For the text-containing cell, return its midpoint in (X, Y) coordinate format. 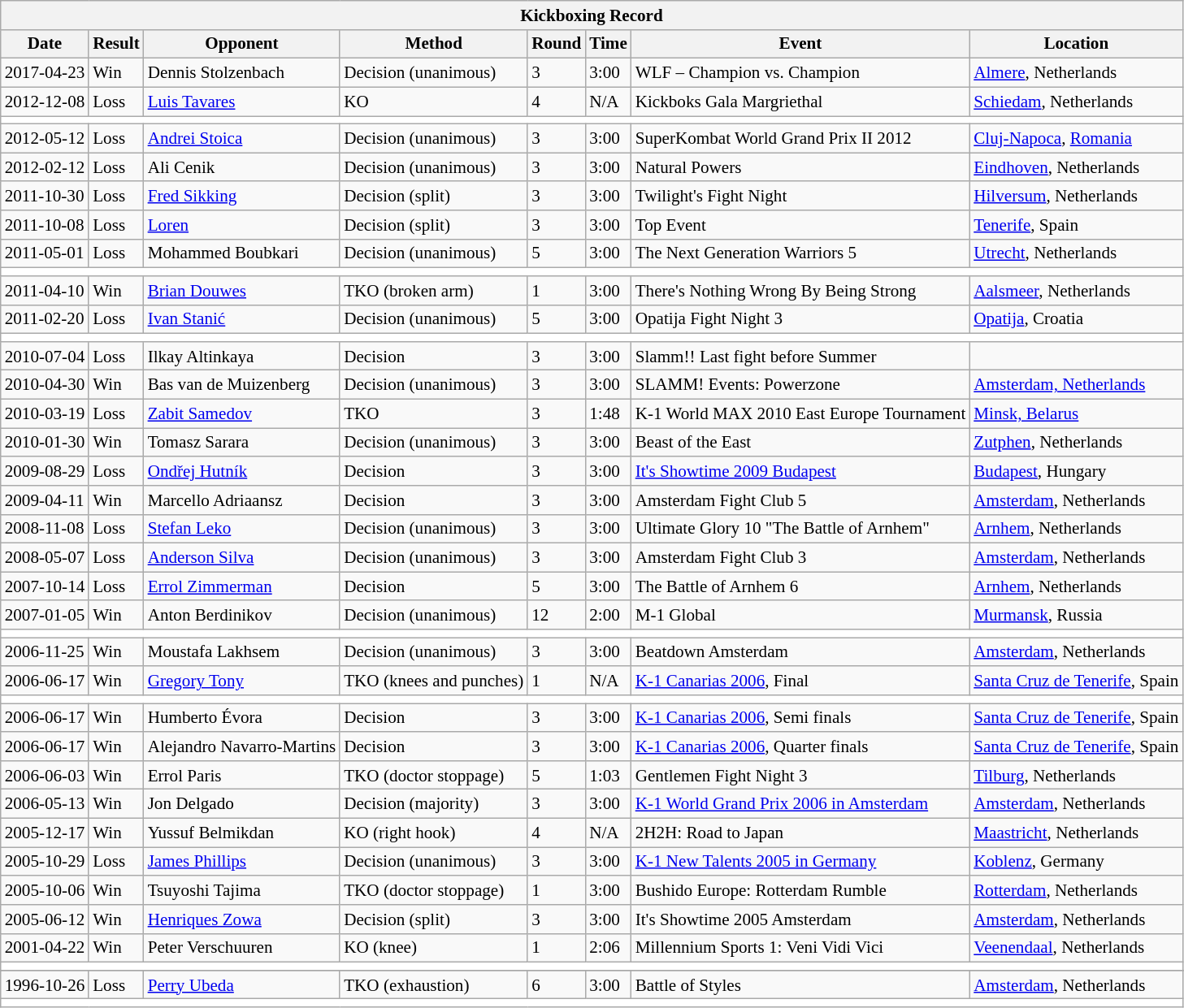
2010-07-04 (45, 356)
K-1 World Grand Prix 2006 in Amsterdam (801, 804)
Utrecht, Netherlands (1076, 253)
12 (556, 614)
Millennium Sports 1: Veni Vidi Vici (801, 947)
2005-06-12 (45, 919)
Andrei Stoica (242, 138)
It's Showtime 2009 Budapest (801, 471)
Cluj-Napoca, Romania (1076, 138)
2001-04-22 (45, 947)
Almere, Netherlands (1076, 73)
TKO (434, 413)
Alejandro Navarro-Martins (242, 746)
SLAMM! Events: Powerzone (801, 385)
Natural Powers (801, 167)
Tomasz Sarara (242, 442)
Ali Cenik (242, 167)
Beast of the East (801, 442)
Tenerife, Spain (1076, 224)
2007-10-14 (45, 586)
Amsterdam Fight Club 3 (801, 557)
2008-11-08 (45, 528)
2011-10-30 (45, 195)
Veenendaal, Netherlands (1076, 947)
Round (556, 44)
2008-05-07 (45, 557)
SuperKombat World Grand Prix II 2012 (801, 138)
Ultimate Glory 10 "The Battle of Arnhem" (801, 528)
2017-04-23 (45, 73)
Errol Paris (242, 775)
Opponent (242, 44)
2007-01-05 (45, 614)
Opatija Fight Night 3 (801, 318)
TKO (exhaustion) (434, 984)
KO (knee) (434, 947)
2010-01-30 (45, 442)
Twilight's Fight Night (801, 195)
2005-12-17 (45, 832)
Perry Ubeda (242, 984)
2006-06-03 (45, 775)
1996-10-26 (45, 984)
Ivan Stanić (242, 318)
Date (45, 44)
2006-05-13 (45, 804)
Luis Tavares (242, 101)
1:48 (608, 413)
2009-04-11 (45, 500)
There's Nothing Wrong By Being Strong (801, 291)
Hilversum, Netherlands (1076, 195)
KO (434, 101)
2011-05-01 (45, 253)
Decision (majority) (434, 804)
Anderson Silva (242, 557)
Bushido Europe: Rotterdam Rumble (801, 890)
WLF – Champion vs. Champion (801, 73)
Fred Sikking (242, 195)
Humberto Évora (242, 718)
James Phillips (242, 861)
Zabit Samedov (242, 413)
KO (right hook) (434, 832)
Stefan Leko (242, 528)
Ondřej Hutník (242, 471)
Marcello Adriaansz (242, 500)
K-1 World MAX 2010 East Europe Tournament (801, 413)
Koblenz, Germany (1076, 861)
Brian Douwes (242, 291)
6 (556, 984)
Tsuyoshi Tajima (242, 890)
Errol Zimmerman (242, 586)
Gentlemen Fight Night 3 (801, 775)
2H2H: Road to Japan (801, 832)
2012-12-08 (45, 101)
Schiedam, Netherlands (1076, 101)
2010-03-19 (45, 413)
Zutphen, Netherlands (1076, 442)
Beatdown Amsterdam (801, 651)
Peter Verschuuren (242, 947)
Event (801, 44)
Kickboks Gala Margriethal (801, 101)
The Next Generation Warriors 5 (801, 253)
Loren (242, 224)
Slamm!! Last fight before Summer (801, 356)
Kickboxing Record (592, 15)
TKO (knees and punches) (434, 681)
Murmansk, Russia (1076, 614)
2:06 (608, 947)
Aalsmeer, Netherlands (1076, 291)
Location (1076, 44)
It's Showtime 2005 Amsterdam (801, 919)
2005-10-29 (45, 861)
Result (115, 44)
2012-05-12 (45, 138)
K-1 Canarias 2006, Final (801, 681)
K-1 Canarias 2006, Quarter finals (801, 746)
TKO (broken arm) (434, 291)
Tilburg, Netherlands (1076, 775)
Rotterdam, Netherlands (1076, 890)
Amsterdam Fight Club 5 (801, 500)
1:03 (608, 775)
2011-10-08 (45, 224)
Ilkay Altinkaya (242, 356)
Opatija, Croatia (1076, 318)
2009-08-29 (45, 471)
Jon Delgado (242, 804)
2012-02-12 (45, 167)
Eindhoven, Netherlands (1076, 167)
Yussuf Belmikdan (242, 832)
2011-04-10 (45, 291)
Bas van de Muizenberg (242, 385)
Moustafa Lakhsem (242, 651)
2:00 (608, 614)
Battle of Styles (801, 984)
Top Event (801, 224)
Time (608, 44)
Maastricht, Netherlands (1076, 832)
Budapest, Hungary (1076, 471)
Henriques Zowa (242, 919)
Method (434, 44)
2010-04-30 (45, 385)
M-1 Global (801, 614)
2006-11-25 (45, 651)
Gregory Tony (242, 681)
Dennis Stolzenbach (242, 73)
Mohammed Boubkari (242, 253)
2005-10-06 (45, 890)
2011-02-20 (45, 318)
The Battle of Arnhem 6 (801, 586)
K-1 Canarias 2006, Semi finals (801, 718)
Minsk, Belarus (1076, 413)
Anton Berdinikov (242, 614)
K-1 New Talents 2005 in Germany (801, 861)
